Extract the [x, y] coordinate from the center of the cell holding the provided text.  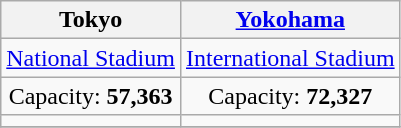
Capacity: 72,327 [290, 96]
Tokyo [91, 20]
Capacity: 57,363 [91, 96]
National Stadium [91, 58]
Yokohama [290, 20]
International Stadium [290, 58]
